Detect which cell encompasses the target text, then output its (x, y) center coordinate. 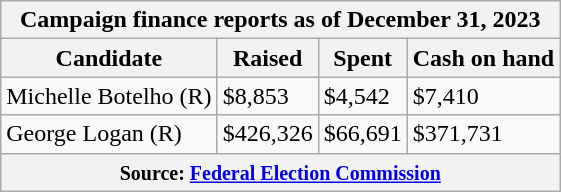
Spent (362, 58)
Source: Federal Election Commission (280, 172)
Campaign finance reports as of December 31, 2023 (280, 20)
Cash on hand (483, 58)
$8,853 (268, 96)
Michelle Botelho (R) (109, 96)
$66,691 (362, 134)
$371,731 (483, 134)
Raised (268, 58)
$426,326 (268, 134)
$4,542 (362, 96)
$7,410 (483, 96)
George Logan (R) (109, 134)
Candidate (109, 58)
